Capture the cell that displays the provided text and extract its (x, y) central coordinate. 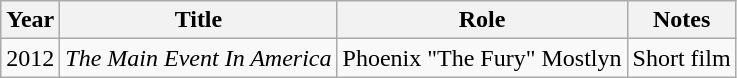
Role (482, 20)
Phoenix "The Fury" Mostlyn (482, 58)
Notes (682, 20)
The Main Event In America (198, 58)
Title (198, 20)
Short film (682, 58)
Year (30, 20)
2012 (30, 58)
